Determine the [X, Y] coordinate at the center of the cell enclosing the given text.  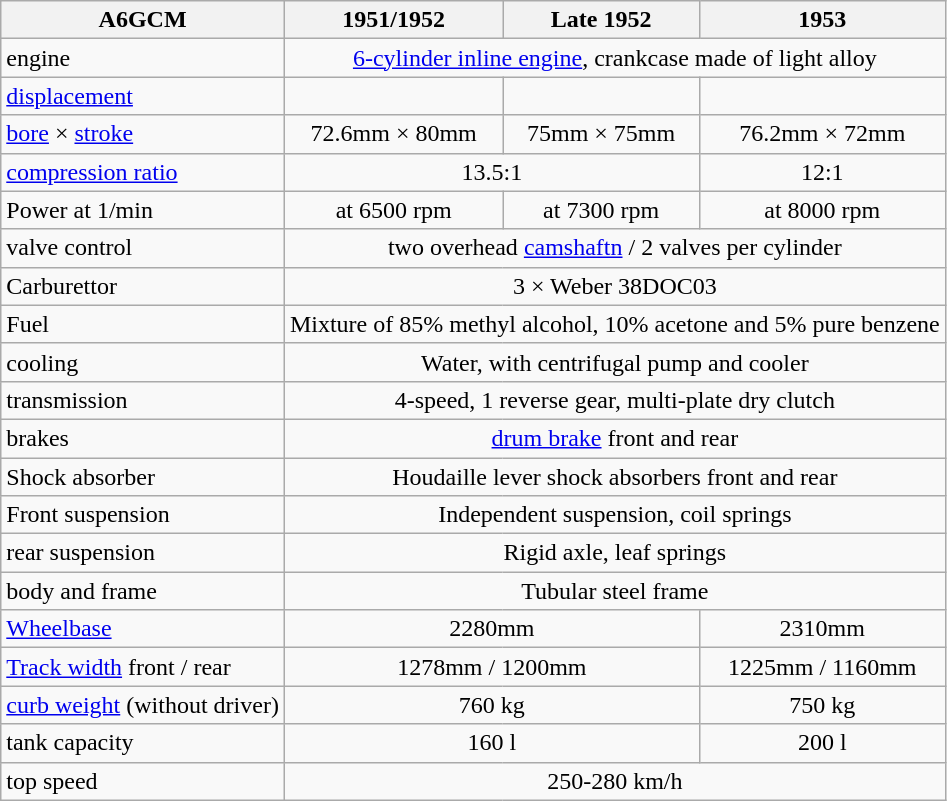
72.6mm × 80mm [394, 134]
tank capacity [143, 743]
engine [143, 58]
2280mm [492, 629]
Water, with centrifugal pump and cooler [614, 362]
Houdaille lever shock absorbers front and rear [614, 477]
two overhead camshaftn / 2 valves per cylinder [614, 248]
Tubular steel frame [614, 591]
transmission [143, 400]
compression ratio [143, 172]
at 7300 rpm [601, 210]
760 kg [492, 705]
1225mm / 1160mm [822, 667]
body and frame [143, 591]
Wheelbase [143, 629]
3 × Weber 38DOC03 [614, 286]
Rigid axle, leaf springs [614, 553]
valve control [143, 248]
at 6500 rpm [394, 210]
75mm × 75mm [601, 134]
Independent suspension, coil springs [614, 515]
Power at 1/min [143, 210]
1951/1952 [394, 20]
76.2mm × 72mm [822, 134]
A6GCM [143, 20]
cooling [143, 362]
at 8000 rpm [822, 210]
bore × stroke [143, 134]
Shock absorber [143, 477]
displacement [143, 96]
4-speed, 1 reverse gear, multi-plate dry clutch [614, 400]
Mixture of 85% methyl alcohol, 10% acetone and 5% pure benzene [614, 324]
drum brake front and rear [614, 438]
1278mm / 1200mm [492, 667]
1953 [822, 20]
Late 1952 [601, 20]
curb weight (without driver) [143, 705]
160 l [492, 743]
rear suspension [143, 553]
Carburettor [143, 286]
13.5:1 [492, 172]
Front suspension [143, 515]
Track width front / rear [143, 667]
12:1 [822, 172]
2310mm [822, 629]
750 kg [822, 705]
250-280 km/h [614, 781]
200 l [822, 743]
top speed [143, 781]
brakes [143, 438]
Fuel [143, 324]
6-cylinder inline engine, crankcase made of light alloy [614, 58]
